Pinpoint the cell where the given text exists, returning its (x, y) midpoint coordinate. 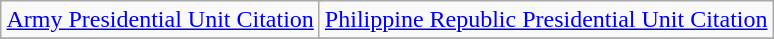
Army Presidential Unit Citation (160, 20)
Philippine Republic Presidential Unit Citation (546, 20)
